For the text-containing cell, return its midpoint in (X, Y) coordinate format. 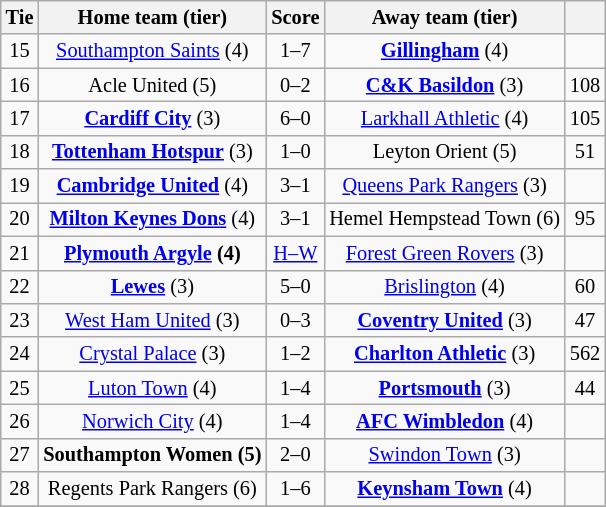
47 (585, 320)
Coventry United (3) (444, 320)
15 (20, 51)
0–3 (295, 320)
18 (20, 152)
Keynsham Town (4) (444, 489)
Portsmouth (3) (444, 388)
26 (20, 421)
105 (585, 118)
1–6 (295, 489)
Cardiff City (3) (152, 118)
Forest Green Rovers (3) (444, 253)
24 (20, 354)
1–2 (295, 354)
Southampton Women (5) (152, 455)
21 (20, 253)
Charlton Athletic (3) (444, 354)
6–0 (295, 118)
44 (585, 388)
Acle United (5) (152, 85)
17 (20, 118)
Milton Keynes Dons (4) (152, 219)
Queens Park Rangers (3) (444, 186)
Southampton Saints (4) (152, 51)
Swindon Town (3) (444, 455)
Larkhall Athletic (4) (444, 118)
Gillingham (4) (444, 51)
Luton Town (4) (152, 388)
60 (585, 287)
5–0 (295, 287)
Tie (20, 17)
Score (295, 17)
Regents Park Rangers (6) (152, 489)
22 (20, 287)
28 (20, 489)
West Ham United (3) (152, 320)
Tottenham Hotspur (3) (152, 152)
Norwich City (4) (152, 421)
1–0 (295, 152)
108 (585, 85)
C&K Basildon (3) (444, 85)
AFC Wimbledon (4) (444, 421)
0–2 (295, 85)
27 (20, 455)
Hemel Hempstead Town (6) (444, 219)
Crystal Palace (3) (152, 354)
Away team (tier) (444, 17)
25 (20, 388)
Plymouth Argyle (4) (152, 253)
16 (20, 85)
95 (585, 219)
Home team (tier) (152, 17)
Lewes (3) (152, 287)
1–7 (295, 51)
19 (20, 186)
23 (20, 320)
20 (20, 219)
H–W (295, 253)
2–0 (295, 455)
Brislington (4) (444, 287)
51 (585, 152)
562 (585, 354)
Leyton Orient (5) (444, 152)
Cambridge United (4) (152, 186)
